Return (X, Y) of the center of cell containing provided text 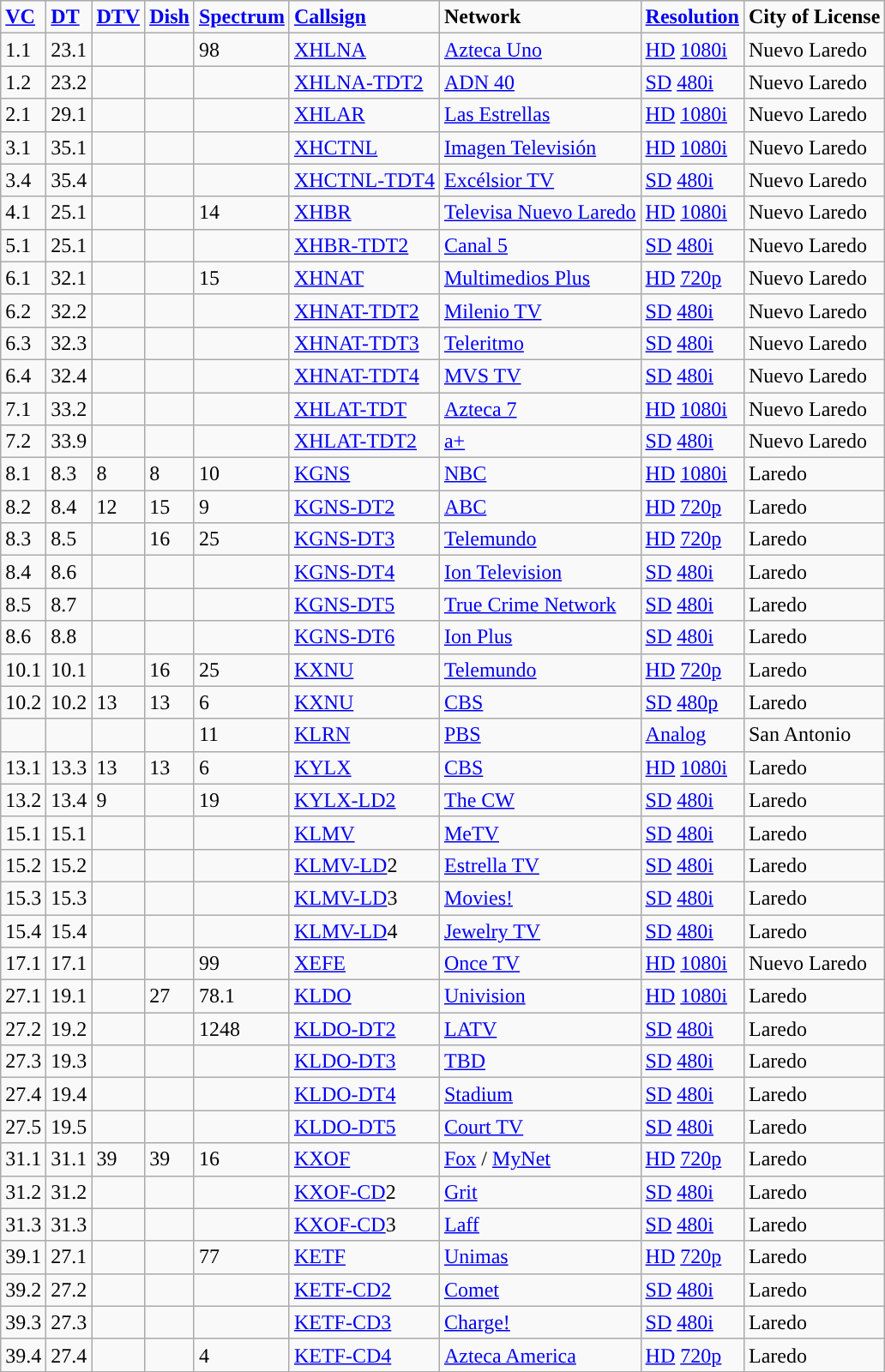
32.1 (69, 278)
Stadium (540, 1094)
XHLAT-TDT (364, 409)
True Crime Network (540, 605)
2.1 (24, 115)
PBS (540, 735)
23.2 (69, 82)
XHLNA (364, 50)
Laff (540, 1225)
NBC (540, 474)
19 (242, 800)
99 (242, 964)
14 (242, 213)
10 (242, 474)
Jewelry TV (540, 930)
Milenio TV (540, 310)
MeTV (540, 833)
Multimedios Plus (540, 278)
KLMV-LD3 (364, 898)
KLDO (364, 996)
KETF-CD3 (364, 1322)
19.2 (69, 1029)
Analog (692, 735)
Teleritmo (540, 343)
13.4 (69, 800)
77 (242, 1257)
KLDO-DT4 (364, 1094)
3.1 (24, 147)
KLMV-LD2 (364, 865)
1.2 (24, 82)
Court TV (540, 1127)
XHBR (364, 213)
KETF-CD2 (364, 1290)
5.1 (24, 245)
4.1 (24, 213)
Imagen Televisión (540, 147)
Excélsior TV (540, 180)
Las Estrellas (540, 115)
KLDO-DT2 (364, 1029)
39.2 (24, 1290)
12 (118, 507)
8.2 (24, 507)
13.1 (24, 767)
Callsign (364, 17)
19.5 (69, 1127)
MVS TV (540, 376)
11 (242, 735)
Grit (540, 1192)
Spectrum (242, 17)
Azteca 7 (540, 409)
6.1 (24, 278)
XHLNA-TDT2 (364, 82)
KYLX (364, 767)
Azteca Uno (540, 50)
ABC (540, 507)
4 (242, 1355)
KGNS-DT3 (364, 539)
7.2 (24, 442)
XHBR-TDT2 (364, 245)
San Antonio (814, 735)
23.1 (69, 50)
KETF-CD4 (364, 1355)
1.1 (24, 50)
Univision (540, 996)
Azteca America (540, 1355)
Once TV (540, 964)
Ion Television (540, 572)
13.2 (24, 800)
Resolution (692, 17)
KGNS-DT4 (364, 572)
Dish (170, 17)
Network (540, 17)
Unimas (540, 1257)
DT (69, 17)
XEFE (364, 964)
32.3 (69, 343)
Comet (540, 1290)
39.3 (24, 1322)
27 (170, 996)
19.1 (69, 996)
33.2 (69, 409)
KXOF-CD3 (364, 1225)
1248 (242, 1029)
XHLAR (364, 115)
29.1 (69, 115)
Televisa Nuevo Laredo (540, 213)
Movies! (540, 898)
Ion Plus (540, 637)
6.2 (24, 310)
39.1 (24, 1257)
8.8 (69, 637)
98 (242, 50)
XHNAT-TDT3 (364, 343)
32.2 (69, 310)
6.4 (24, 376)
KYLX-LD2 (364, 800)
KGNS-DT5 (364, 605)
19.4 (69, 1094)
Canal 5 (540, 245)
a+ (540, 442)
The CW (540, 800)
City of License (814, 17)
XHCTNL (364, 147)
32.4 (69, 376)
XHNAT-TDT2 (364, 310)
KLDO-DT3 (364, 1062)
27.5 (24, 1127)
XHNAT-TDT4 (364, 376)
VC (24, 17)
KGNS (364, 474)
KXOF (364, 1159)
39.4 (24, 1355)
KLDO-DT5 (364, 1127)
8.1 (24, 474)
KXOF-CD2 (364, 1192)
19.3 (69, 1062)
6.3 (24, 343)
DTV (118, 17)
TBD (540, 1062)
XHLAT-TDT2 (364, 442)
SD 480p (692, 702)
XHCTNL-TDT4 (364, 180)
13.3 (69, 767)
35.1 (69, 147)
78.1 (242, 996)
7.1 (24, 409)
XHNAT (364, 278)
Estrella TV (540, 865)
KLRN (364, 735)
KLMV-LD4 (364, 930)
LATV (540, 1029)
Fox / MyNet (540, 1159)
35.4 (69, 180)
8.7 (69, 605)
KETF (364, 1257)
ADN 40 (540, 82)
Charge! (540, 1322)
33.9 (69, 442)
KLMV (364, 833)
KGNS-DT2 (364, 507)
3.4 (24, 180)
KGNS-DT6 (364, 637)
